Pinpoint the cell where the given text exists, returning its (X, Y) midpoint coordinate. 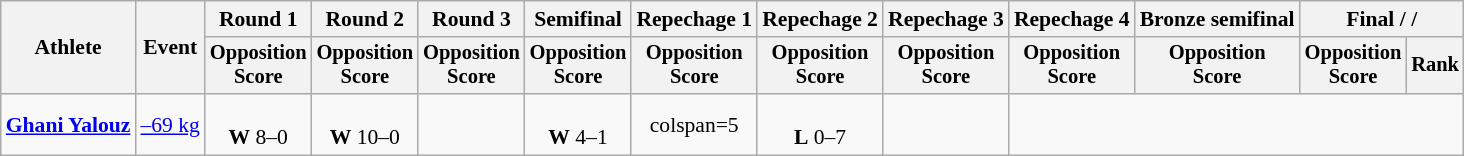
W 4–1 (578, 124)
Repechage 4 (1072, 19)
Final / / (1382, 19)
Event (170, 48)
W 8–0 (258, 124)
Repechage 2 (820, 19)
Semifinal (578, 19)
Repechage 1 (694, 19)
Athlete (68, 48)
Rank (1435, 66)
Round 2 (366, 19)
W 10–0 (366, 124)
Round 3 (472, 19)
Repechage 3 (946, 19)
colspan=5 (694, 124)
Bronze semifinal (1218, 19)
–69 kg (170, 124)
Ghani Yalouz (68, 124)
L 0–7 (820, 124)
Round 1 (258, 19)
